For the text-containing cell, return its midpoint in [X, Y] coordinate format. 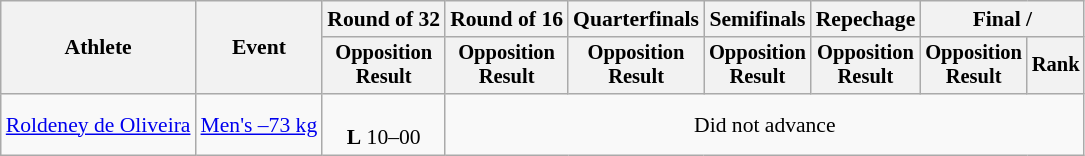
Semifinals [758, 19]
Rank [1056, 66]
Repechage [866, 19]
Final / [1002, 19]
Quarterfinals [636, 19]
Round of 32 [384, 19]
Event [260, 48]
Men's –73 kg [260, 124]
Did not advance [764, 124]
Round of 16 [506, 19]
Athlete [98, 48]
L 10–00 [384, 124]
Roldeney de Oliveira [98, 124]
